Output the [X, Y] coordinate of the center of the cell containing the given text.  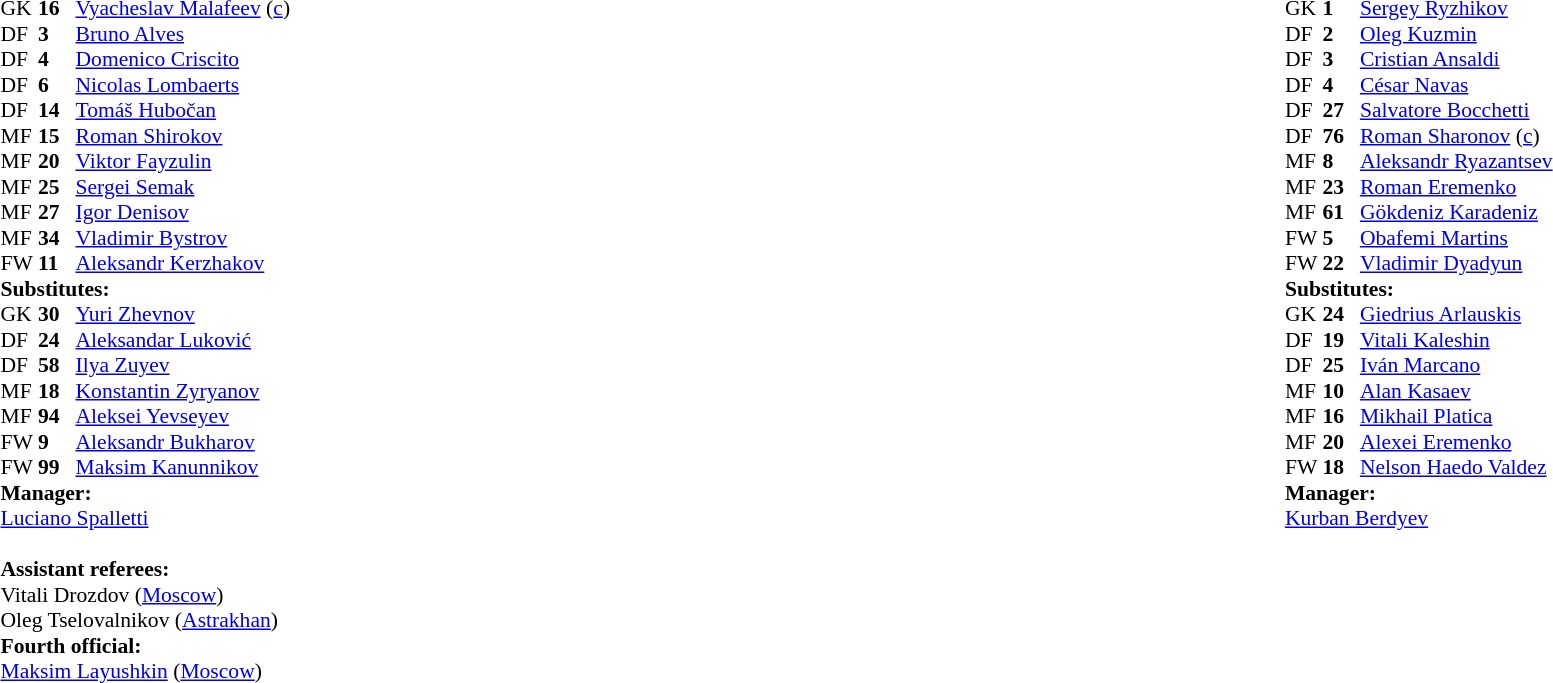
Igor Denisov [184, 213]
8 [1341, 161]
Oleg Kuzmin [1456, 34]
Vladimir Bystrov [184, 238]
23 [1341, 187]
Mikhail Platica [1456, 417]
11 [57, 263]
19 [1341, 340]
Yuri Zhevnov [184, 315]
Giedrius Arlauskis [1456, 315]
Viktor Fayzulin [184, 161]
5 [1341, 238]
Domenico Criscito [184, 59]
Gökdeniz Karadeniz [1456, 213]
Nicolas Lombaerts [184, 85]
9 [57, 442]
30 [57, 315]
94 [57, 417]
Aleksandar Luković [184, 340]
Maksim Kanunnikov [184, 467]
Aleksei Yevseyev [184, 417]
Tomáš Hubočan [184, 111]
Roman Sharonov (c) [1456, 136]
Sergei Semak [184, 187]
16 [1341, 417]
César Navas [1456, 85]
34 [57, 238]
61 [1341, 213]
Roman Shirokov [184, 136]
Cristian Ansaldi [1456, 59]
Kurban Berdyev [1419, 519]
99 [57, 467]
Bruno Alves [184, 34]
Obafemi Martins [1456, 238]
Nelson Haedo Valdez [1456, 467]
Vitali Kaleshin [1456, 340]
22 [1341, 263]
Salvatore Bocchetti [1456, 111]
10 [1341, 391]
Aleksandr Bukharov [184, 442]
14 [57, 111]
6 [57, 85]
Vladimir Dyadyun [1456, 263]
Alexei Eremenko [1456, 442]
15 [57, 136]
58 [57, 365]
Alan Kasaev [1456, 391]
Konstantin Zyryanov [184, 391]
76 [1341, 136]
2 [1341, 34]
Iván Marcano [1456, 365]
Ilya Zuyev [184, 365]
Aleksandr Kerzhakov [184, 263]
Aleksandr Ryazantsev [1456, 161]
Roman Eremenko [1456, 187]
